Identify which cell holds the provided text, then report its (X, Y) central coordinate. 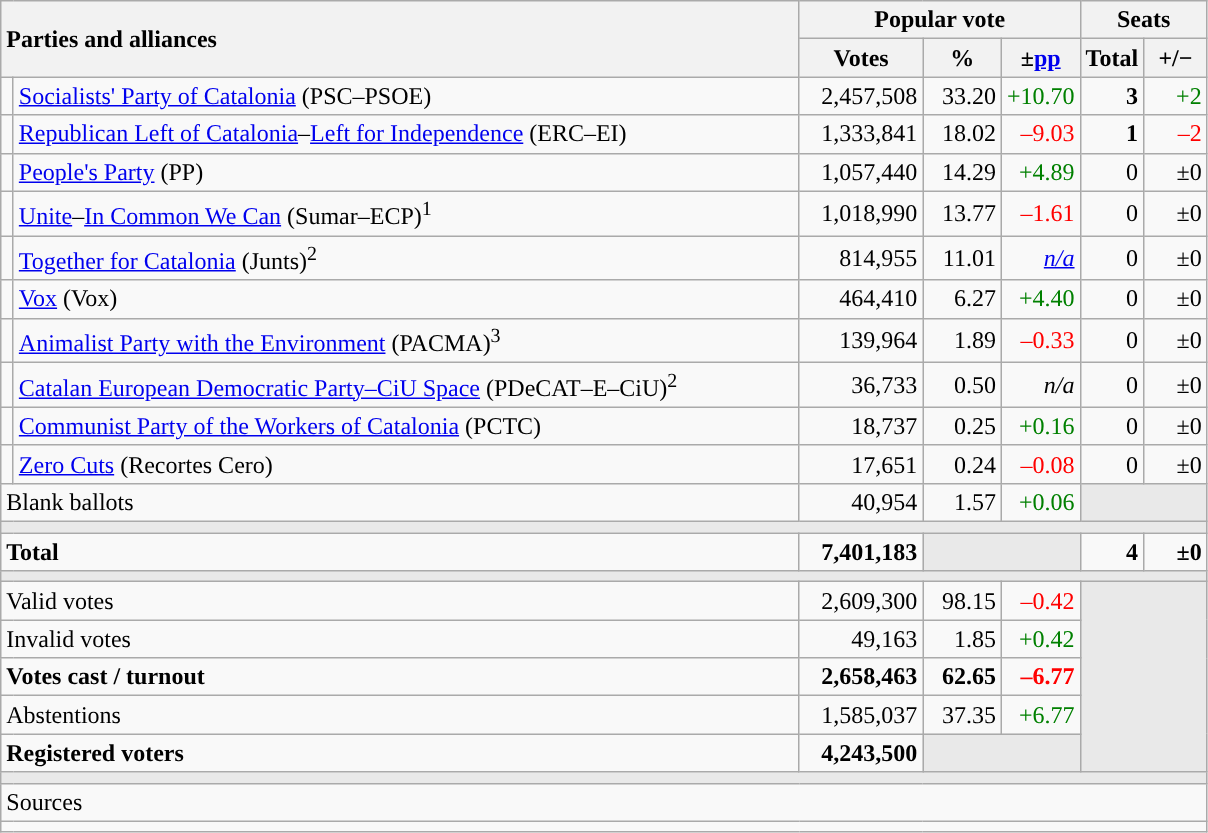
+0.06 (1040, 502)
+2 (1176, 96)
1,333,841 (861, 134)
Popular vote (940, 20)
0.50 (962, 386)
Votes cast / turnout (400, 677)
40,954 (861, 502)
3 (1112, 96)
Registered voters (400, 753)
±pp (1040, 58)
Seats (1144, 20)
14.29 (962, 172)
Animalist Party with the Environment (PACMA)3 (406, 340)
Sources (604, 802)
Unite–In Common We Can (Sumar–ECP)1 (406, 214)
1.85 (962, 639)
4 (1112, 552)
% (962, 58)
Invalid votes (400, 639)
49,163 (861, 639)
814,955 (861, 258)
2,609,300 (861, 601)
Votes (861, 58)
–0.33 (1040, 340)
1,057,440 (861, 172)
62.65 (962, 677)
17,651 (861, 464)
33.20 (962, 96)
Catalan European Democratic Party–CiU Space (PDeCAT–E–CiU)2 (406, 386)
Republican Left of Catalonia–Left for Independence (ERC–EI) (406, 134)
98.15 (962, 601)
+10.70 (1040, 96)
Communist Party of the Workers of Catalonia (PCTC) (406, 426)
1.57 (962, 502)
+4.89 (1040, 172)
1 (1112, 134)
6.27 (962, 299)
464,410 (861, 299)
Blank ballots (400, 502)
18,737 (861, 426)
People's Party (PP) (406, 172)
–9.03 (1040, 134)
+0.42 (1040, 639)
+/− (1176, 58)
Abstentions (400, 715)
18.02 (962, 134)
Valid votes (400, 601)
+6.77 (1040, 715)
Parties and alliances (400, 39)
Vox (Vox) (406, 299)
+0.16 (1040, 426)
13.77 (962, 214)
–0.08 (1040, 464)
+4.40 (1040, 299)
–2 (1176, 134)
–0.42 (1040, 601)
–1.61 (1040, 214)
139,964 (861, 340)
37.35 (962, 715)
Together for Catalonia (Junts)2 (406, 258)
1.89 (962, 340)
7,401,183 (861, 552)
–6.77 (1040, 677)
1,585,037 (861, 715)
2,457,508 (861, 96)
0.25 (962, 426)
11.01 (962, 258)
0.24 (962, 464)
Socialists' Party of Catalonia (PSC–PSOE) (406, 96)
4,243,500 (861, 753)
2,658,463 (861, 677)
36,733 (861, 386)
Zero Cuts (Recortes Cero) (406, 464)
1,018,990 (861, 214)
